From the cell containing the given text, extract its center point as (x, y) coordinate. 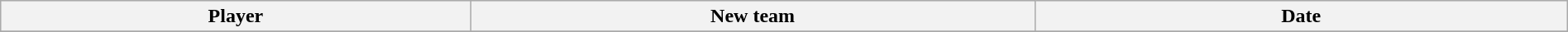
Date (1301, 16)
Player (236, 16)
New team (753, 16)
